Scan for the cell matching the given text and deliver its [x, y] coordinate at center. 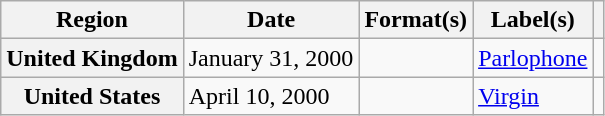
Format(s) [416, 20]
Parlophone [533, 58]
Label(s) [533, 20]
Virgin [533, 96]
United Kingdom [92, 58]
Region [92, 20]
United States [92, 96]
Date [271, 20]
April 10, 2000 [271, 96]
January 31, 2000 [271, 58]
